Identify which cell holds the provided text, then report its (x, y) central coordinate. 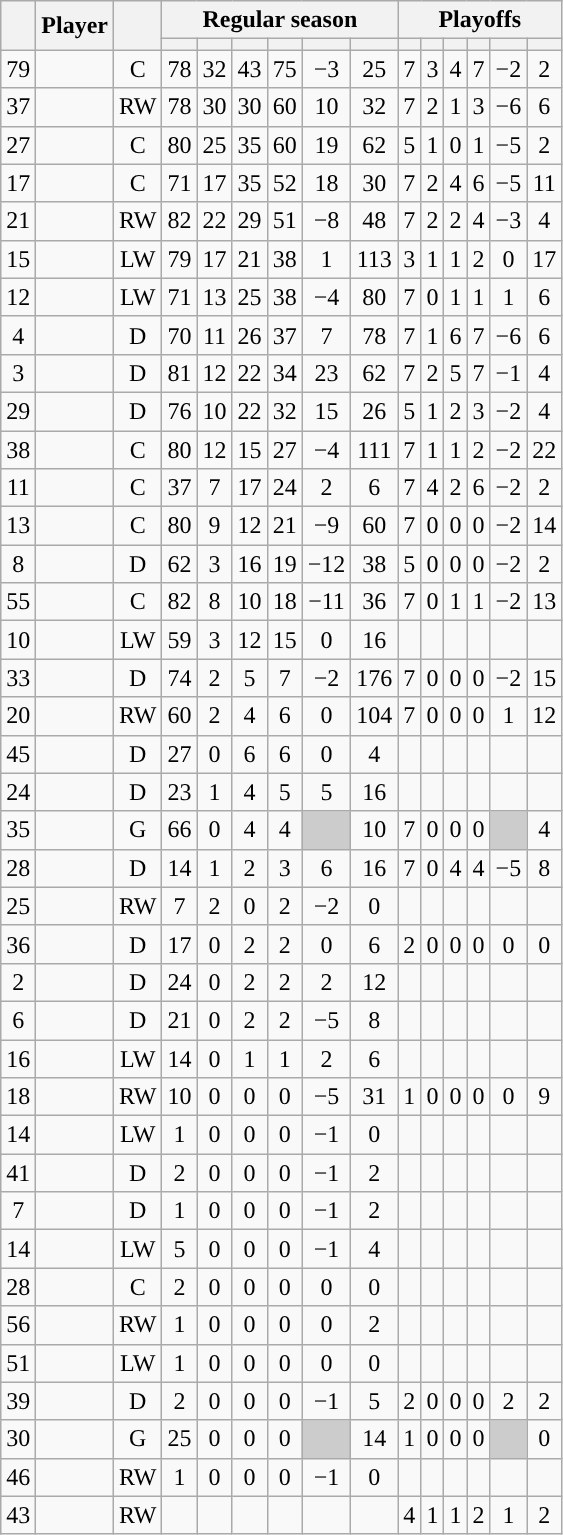
46 (18, 1477)
45 (18, 754)
111 (374, 449)
81 (180, 373)
Playoffs (480, 20)
39 (18, 1401)
Player (75, 26)
33 (18, 678)
113 (374, 259)
−9 (326, 526)
70 (180, 335)
−11 (326, 602)
34 (284, 373)
75 (284, 69)
56 (18, 1325)
41 (18, 1173)
74 (180, 678)
20 (18, 716)
−8 (326, 221)
66 (180, 830)
48 (374, 221)
−12 (326, 564)
59 (180, 640)
52 (284, 183)
176 (374, 678)
76 (180, 411)
55 (18, 602)
Regular season (280, 20)
31 (374, 1097)
104 (374, 716)
